Identify which cell holds the provided text, then report its [x, y] central coordinate. 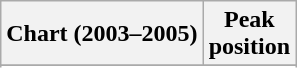
Peakposition [249, 34]
Chart (2003–2005) [102, 34]
